Scan for the cell matching the given text and deliver its (X, Y) coordinate at center. 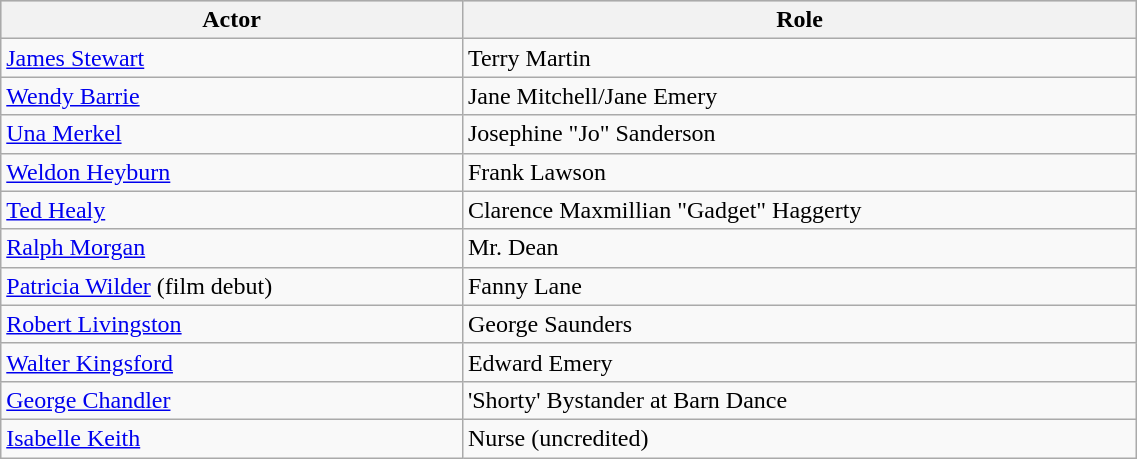
James Stewart (232, 58)
Edward Emery (799, 362)
Jane Mitchell/Jane Emery (799, 96)
Clarence Maxmillian "Gadget" Haggerty (799, 210)
Mr. Dean (799, 248)
George Saunders (799, 324)
Ralph Morgan (232, 248)
George Chandler (232, 400)
Walter Kingsford (232, 362)
Josephine "Jo" Sanderson (799, 134)
Weldon Heyburn (232, 172)
Una Merkel (232, 134)
Ted Healy (232, 210)
Wendy Barrie (232, 96)
Robert Livingston (232, 324)
Role (799, 20)
Frank Lawson (799, 172)
Patricia Wilder (film debut) (232, 286)
Terry Martin (799, 58)
Isabelle Keith (232, 438)
Fanny Lane (799, 286)
Nurse (uncredited) (799, 438)
Actor (232, 20)
'Shorty' Bystander at Barn Dance (799, 400)
